Locate the cell with the specified text and output its [x, y] center coordinate. 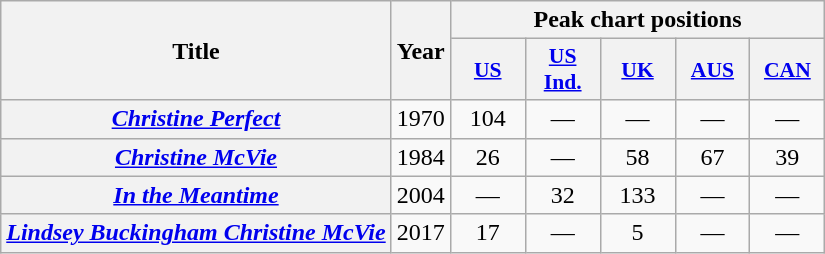
1984 [420, 157]
AUS [712, 70]
104 [488, 119]
UK [638, 70]
Year [420, 50]
133 [638, 195]
26 [488, 157]
2017 [420, 233]
US [488, 70]
2004 [420, 195]
58 [638, 157]
5 [638, 233]
In the Meantime [196, 195]
17 [488, 233]
32 [562, 195]
39 [788, 157]
Peak chart positions [638, 20]
CAN [788, 70]
67 [712, 157]
Title [196, 50]
Christine Perfect [196, 119]
Lindsey Buckingham Christine McVie [196, 233]
Christine McVie [196, 157]
1970 [420, 119]
USInd. [562, 70]
